Search for the cell housing the specified text and yield its (X, Y) center coordinate. 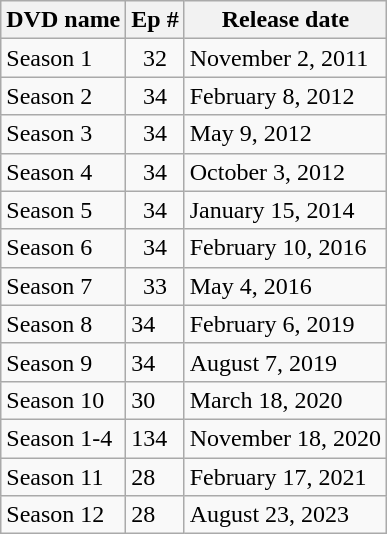
Season 6 (64, 248)
32 (155, 58)
30 (155, 400)
Season 10 (64, 400)
33 (155, 286)
DVD name (64, 20)
February 8, 2012 (285, 96)
Season 1 (64, 58)
Season 1-4 (64, 438)
August 23, 2023 (285, 515)
May 9, 2012 (285, 134)
Season 7 (64, 286)
Ep # (155, 20)
Season 4 (64, 172)
Season 8 (64, 324)
November 18, 2020 (285, 438)
Season 9 (64, 362)
February 6, 2019 (285, 324)
Season 12 (64, 515)
134 (155, 438)
Release date (285, 20)
January 15, 2014 (285, 210)
Season 3 (64, 134)
November 2, 2011 (285, 58)
Season 11 (64, 477)
October 3, 2012 (285, 172)
March 18, 2020 (285, 400)
February 10, 2016 (285, 248)
August 7, 2019 (285, 362)
Season 2 (64, 96)
Season 5 (64, 210)
February 17, 2021 (285, 477)
May 4, 2016 (285, 286)
